Detect which cell encompasses the target text, then output its (X, Y) center coordinate. 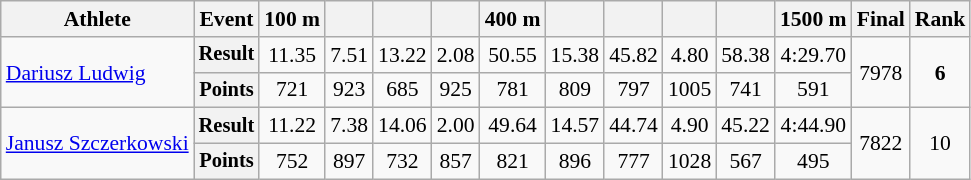
1500 m (814, 19)
2.08 (456, 55)
49.64 (513, 126)
15.38 (576, 55)
797 (634, 90)
897 (349, 162)
7822 (881, 144)
567 (746, 162)
14.06 (402, 126)
100 m (292, 19)
6 (940, 72)
Janusz Szczerkowski (98, 144)
14.57 (576, 126)
721 (292, 90)
Dariusz Ludwig (98, 72)
Event (227, 19)
2.00 (456, 126)
Rank (940, 19)
752 (292, 162)
781 (513, 90)
11.22 (292, 126)
809 (576, 90)
685 (402, 90)
4.80 (690, 55)
7.38 (349, 126)
495 (814, 162)
11.35 (292, 55)
7978 (881, 72)
400 m (513, 19)
Athlete (98, 19)
857 (456, 162)
50.55 (513, 55)
4:29.70 (814, 55)
777 (634, 162)
821 (513, 162)
58.38 (746, 55)
13.22 (402, 55)
741 (746, 90)
1005 (690, 90)
Final (881, 19)
7.51 (349, 55)
1028 (690, 162)
4:44.90 (814, 126)
923 (349, 90)
45.82 (634, 55)
896 (576, 162)
732 (402, 162)
44.74 (634, 126)
4.90 (690, 126)
45.22 (746, 126)
591 (814, 90)
925 (456, 90)
10 (940, 144)
